From the cell containing the given text, extract its center point as (x, y) coordinate. 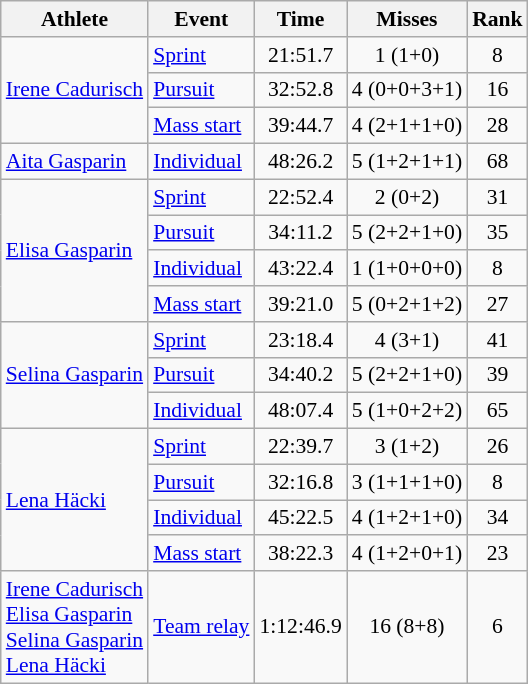
3 (1+1+1+0) (407, 482)
23 (498, 554)
43:22.4 (300, 269)
4 (1+2+0+1) (407, 554)
34 (498, 518)
4 (3+1) (407, 340)
34:40.2 (300, 375)
5 (0+2+1+2) (407, 304)
4 (1+2+1+0) (407, 518)
32:16.8 (300, 482)
5 (1+2+1+1) (407, 162)
22:39.7 (300, 447)
Irene Cadurisch (74, 90)
27 (498, 304)
16 (8+8) (407, 627)
1:12:46.9 (300, 627)
2 (0+2) (407, 197)
35 (498, 233)
Athlete (74, 19)
4 (0+0+3+1) (407, 90)
6 (498, 627)
48:07.4 (300, 411)
31 (498, 197)
Event (201, 19)
45:22.5 (300, 518)
65 (498, 411)
39 (498, 375)
32:52.8 (300, 90)
48:26.2 (300, 162)
41 (498, 340)
Selina Gasparin (74, 376)
22:52.4 (300, 197)
Misses (407, 19)
21:51.7 (300, 55)
1 (1+0) (407, 55)
3 (1+2) (407, 447)
16 (498, 90)
Irene CadurischElisa GasparinSelina GasparinLena Häcki (74, 627)
26 (498, 447)
5 (1+0+2+2) (407, 411)
4 (2+1+1+0) (407, 126)
1 (1+0+0+0) (407, 269)
68 (498, 162)
38:22.3 (300, 554)
Team relay (201, 627)
Lena Häcki (74, 500)
39:21.0 (300, 304)
28 (498, 126)
Elisa Gasparin (74, 250)
23:18.4 (300, 340)
39:44.7 (300, 126)
Rank (498, 19)
34:11.2 (300, 233)
Aita Gasparin (74, 162)
Time (300, 19)
